Locate the cell with the specified text and output its [X, Y] center coordinate. 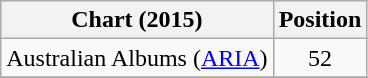
Chart (2015) [137, 20]
Position [320, 20]
52 [320, 58]
Australian Albums (ARIA) [137, 58]
